Return (x, y) of the center of cell containing provided text 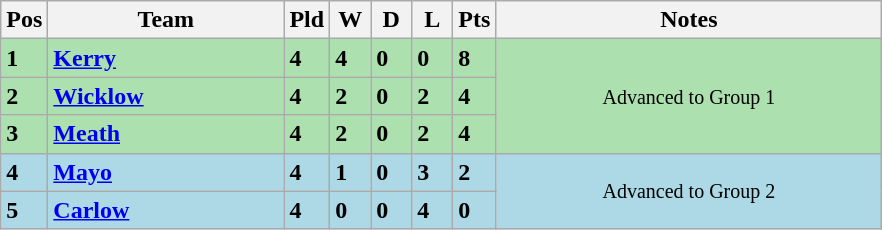
Mayo (166, 172)
Advanced to Group 1 (689, 96)
8 (474, 58)
5 (24, 210)
Kerry (166, 58)
Pts (474, 20)
Notes (689, 20)
Meath (166, 134)
Wicklow (166, 96)
Carlow (166, 210)
Pld (307, 20)
Team (166, 20)
L (432, 20)
W (350, 20)
Pos (24, 20)
Advanced to Group 2 (689, 191)
D (392, 20)
